Capture the cell that displays the provided text and extract its [x, y] central coordinate. 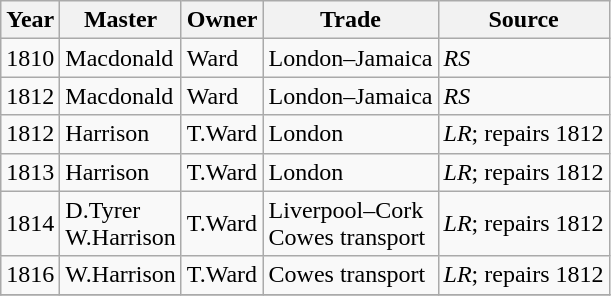
Year [30, 20]
1814 [30, 224]
W.Harrison [121, 275]
Cowes transport [350, 275]
1813 [30, 172]
Owner [222, 20]
Source [524, 20]
Liverpool–CorkCowes transport [350, 224]
1816 [30, 275]
Trade [350, 20]
Master [121, 20]
D.TyrerW.Harrison [121, 224]
1810 [30, 58]
